Pinpoint the cell where the given text exists, returning its (X, Y) midpoint coordinate. 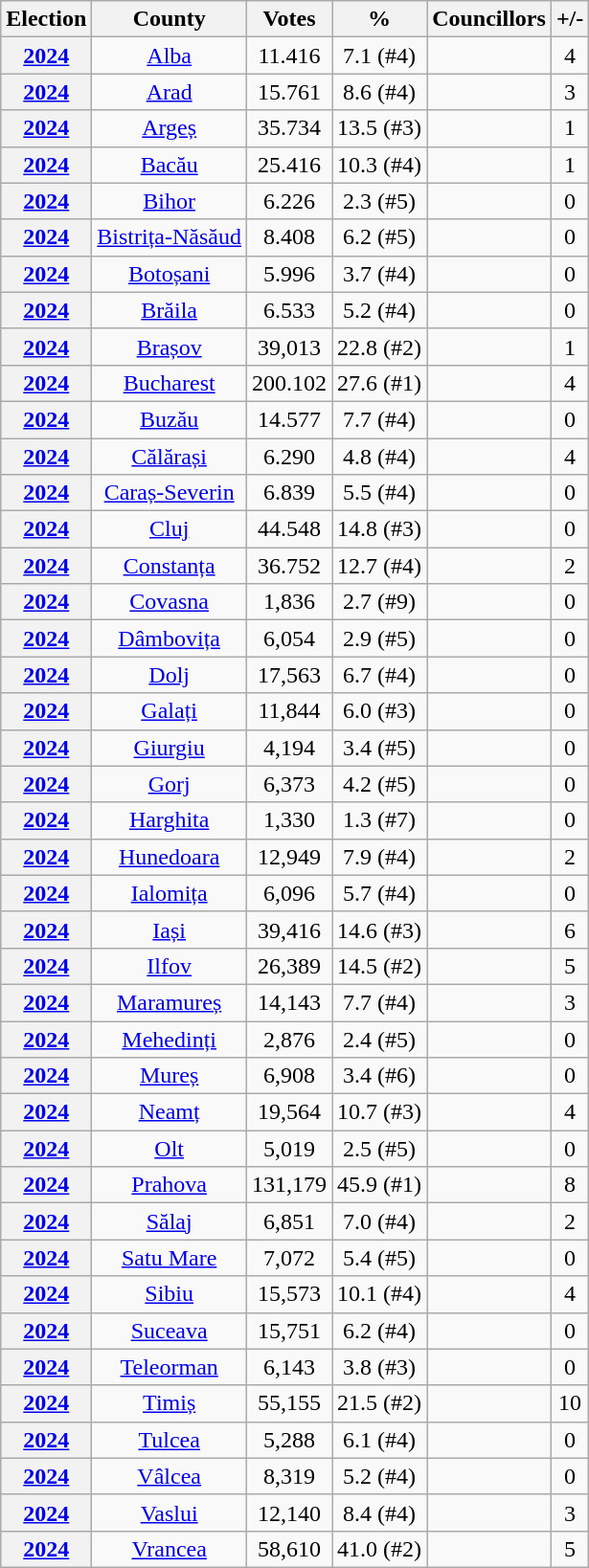
6 (569, 930)
36.752 (289, 566)
8,319 (289, 1476)
Călărași (170, 457)
Olt (170, 1149)
Election (46, 19)
Dâmbovița (170, 638)
2.9 (#5) (379, 638)
3.4 (#5) (379, 748)
39,416 (289, 930)
6,373 (289, 784)
11,844 (289, 711)
45.9 (#1) (379, 1185)
6.839 (289, 493)
Mureș (170, 1076)
Arad (170, 92)
6.2 (#4) (379, 1331)
Vrancea (170, 1549)
3.8 (#3) (379, 1367)
26,389 (289, 966)
Teleorman (170, 1367)
10 (569, 1403)
Brăila (170, 310)
15,573 (289, 1294)
6,851 (289, 1221)
5.7 (#4) (379, 893)
14.8 (#3) (379, 529)
6.7 (#4) (379, 675)
Harghita (170, 820)
7.0 (#4) (379, 1221)
1.3 (#7) (379, 820)
6,143 (289, 1367)
5.4 (#5) (379, 1258)
6.533 (289, 310)
11.416 (289, 56)
Hunedoara (170, 857)
Covasna (170, 602)
2.7 (#9) (379, 602)
14,143 (289, 1002)
2.5 (#5) (379, 1149)
Prahova (170, 1185)
8 (569, 1185)
12,949 (289, 857)
44.548 (289, 529)
6.2 (#5) (379, 237)
7.1 (#4) (379, 56)
14.6 (#3) (379, 930)
6.1 (#4) (379, 1440)
Bucharest (170, 383)
Caraș-Severin (170, 493)
% (379, 19)
10.3 (#4) (379, 165)
Ilfov (170, 966)
Dolj (170, 675)
6,096 (289, 893)
14.577 (289, 419)
14.5 (#2) (379, 966)
17,563 (289, 675)
39,013 (289, 347)
2.3 (#5) (379, 201)
41.0 (#2) (379, 1549)
Neamț (170, 1112)
6,054 (289, 638)
2.4 (#5) (379, 1039)
Votes (289, 19)
6.0 (#3) (379, 711)
8.4 (#4) (379, 1512)
8.408 (289, 237)
131,179 (289, 1185)
Gorj (170, 784)
Councillors (489, 19)
Constanța (170, 566)
5,288 (289, 1440)
Giurgiu (170, 748)
1,330 (289, 820)
10.7 (#3) (379, 1112)
4.2 (#5) (379, 784)
8.6 (#4) (379, 92)
7,072 (289, 1258)
4,194 (289, 748)
35.734 (289, 128)
21.5 (#2) (379, 1403)
15.761 (289, 92)
Tulcea (170, 1440)
6.290 (289, 457)
Bihor (170, 201)
12.7 (#4) (379, 566)
5.5 (#4) (379, 493)
3.7 (#4) (379, 274)
22.8 (#2) (379, 347)
3.4 (#6) (379, 1076)
Bacău (170, 165)
7.9 (#4) (379, 857)
Suceava (170, 1331)
Galați (170, 711)
55,155 (289, 1403)
Brașov (170, 347)
58,610 (289, 1549)
Mehedinți (170, 1039)
Timiș (170, 1403)
27.6 (#1) (379, 383)
Satu Mare (170, 1258)
Iași (170, 930)
10.1 (#4) (379, 1294)
Maramureș (170, 1002)
Sălaj (170, 1221)
Sibiu (170, 1294)
Botoșani (170, 274)
5,019 (289, 1149)
15,751 (289, 1331)
25.416 (289, 165)
Vaslui (170, 1512)
+/- (569, 19)
Cluj (170, 529)
Alba (170, 56)
4.8 (#4) (379, 457)
200.102 (289, 383)
Ialomița (170, 893)
5.996 (289, 274)
1,836 (289, 602)
Buzău (170, 419)
Bistrița-Năsăud (170, 237)
19,564 (289, 1112)
Vâlcea (170, 1476)
13.5 (#3) (379, 128)
6,908 (289, 1076)
County (170, 19)
2,876 (289, 1039)
12,140 (289, 1512)
Argeș (170, 128)
6.226 (289, 201)
